Extract the (x, y) coordinate from the center of the cell holding the provided text.  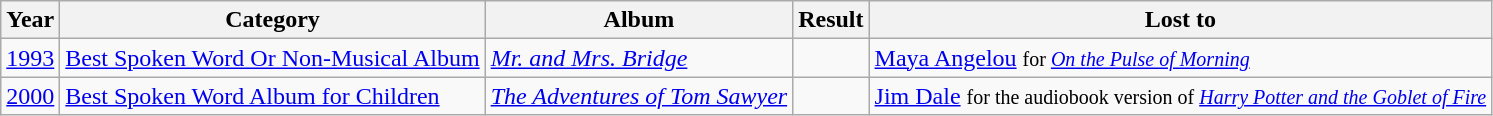
Maya Angelou for On the Pulse of Morning (1180, 58)
Lost to (1180, 20)
The Adventures of Tom Sawyer (639, 96)
Result (831, 20)
Best Spoken Word Album for Children (272, 96)
Year (30, 20)
Album (639, 20)
Mr. and Mrs. Bridge (639, 58)
Best Spoken Word Or Non-Musical Album (272, 58)
Jim Dale for the audiobook version of Harry Potter and the Goblet of Fire (1180, 96)
2000 (30, 96)
Category (272, 20)
1993 (30, 58)
